Extract the (X, Y) coordinate from the center of the cell holding the provided text.  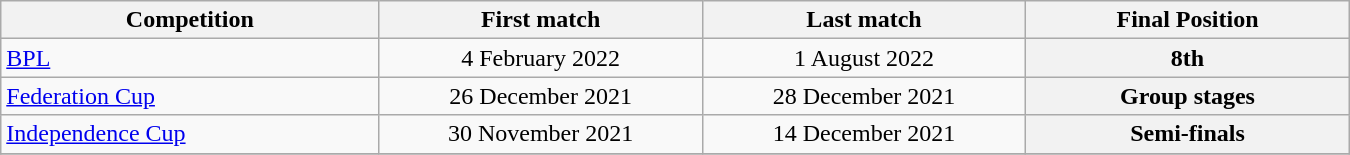
26 December 2021 (540, 96)
Semi-finals (1188, 134)
Last match (864, 20)
BPL (190, 58)
4 February 2022 (540, 58)
Competition (190, 20)
Final Position (1188, 20)
Federation Cup (190, 96)
14 December 2021 (864, 134)
Independence Cup (190, 134)
First match (540, 20)
1 August 2022 (864, 58)
Group stages (1188, 96)
30 November 2021 (540, 134)
8th (1188, 58)
28 December 2021 (864, 96)
